Determine the [X, Y] coordinate at the center of the cell enclosing the given text.  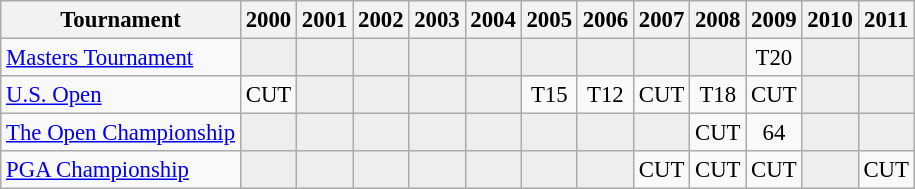
2002 [381, 20]
2003 [437, 20]
T12 [605, 95]
2008 [718, 20]
T20 [774, 58]
T15 [549, 95]
2004 [493, 20]
2011 [886, 20]
2001 [325, 20]
2007 [661, 20]
The Open Championship [121, 133]
Masters Tournament [121, 58]
2000 [268, 20]
2010 [830, 20]
2005 [549, 20]
2009 [774, 20]
U.S. Open [121, 95]
64 [774, 133]
PGA Championship [121, 170]
2006 [605, 20]
T18 [718, 95]
Tournament [121, 20]
